For the text-containing cell, return its midpoint in [X, Y] coordinate format. 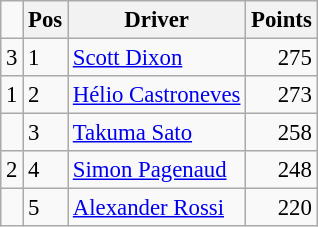
Hélio Castroneves [157, 95]
Simon Pagenaud [157, 170]
Scott Dixon [157, 58]
273 [282, 95]
5 [46, 208]
4 [46, 170]
248 [282, 170]
Alexander Rossi [157, 208]
258 [282, 133]
Takuma Sato [157, 133]
Pos [46, 20]
220 [282, 208]
Driver [157, 20]
275 [282, 58]
Points [282, 20]
